Pinpoint the cell where the given text exists, returning its [X, Y] midpoint coordinate. 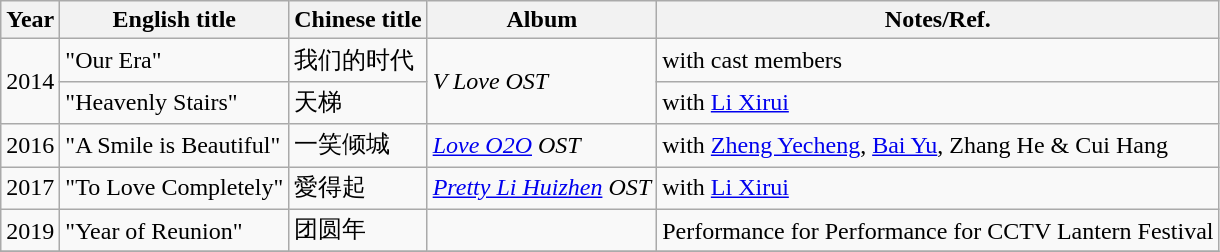
2014 [30, 82]
Year [30, 20]
Chinese title [358, 20]
2016 [30, 146]
Notes/Ref. [938, 20]
愛得起 [358, 188]
Album [542, 20]
"Year of Reunion" [174, 230]
with cast members [938, 60]
"A Smile is Beautiful" [174, 146]
English title [174, 20]
团圆年 [358, 230]
"Our Era" [174, 60]
一笑倾城 [358, 146]
2017 [30, 188]
with Zheng Yecheng, Bai Yu, Zhang He & Cui Hang [938, 146]
2019 [30, 230]
Pretty Li Huizhen OST [542, 188]
V Love OST [542, 82]
"To Love Completely" [174, 188]
Love O2O OST [542, 146]
我们的时代 [358, 60]
天梯 [358, 102]
"Heavenly Stairs" [174, 102]
Performance for Performance for CCTV Lantern Festival [938, 230]
